Output the (X, Y) coordinate of the center of the cell containing the given text.  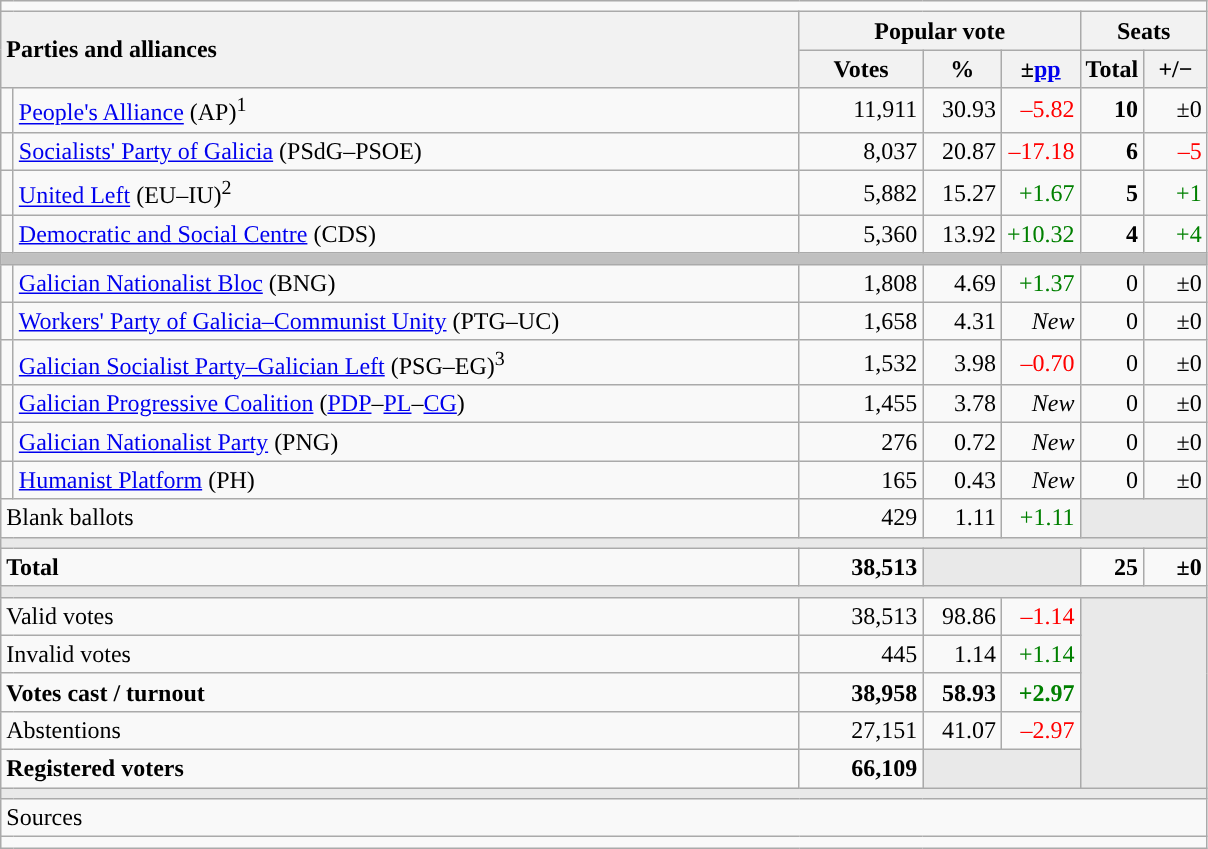
0.72 (962, 442)
Humanist Platform (PH) (406, 480)
–1.14 (1040, 616)
3.78 (962, 404)
4 (1112, 234)
4.31 (962, 321)
–0.70 (1040, 362)
30.93 (962, 110)
5 (1112, 194)
10 (1112, 110)
Abstentions (400, 731)
+2.97 (1040, 692)
20.87 (962, 151)
3.98 (962, 362)
+4 (1176, 234)
98.86 (962, 616)
27,151 (861, 731)
+1.67 (1040, 194)
Votes cast / turnout (400, 692)
Parties and alliances (400, 50)
Registered voters (400, 769)
+1.37 (1040, 283)
+1.14 (1040, 654)
+/− (1176, 69)
165 (861, 480)
Galician Socialist Party–Galician Left (PSG–EG)3 (406, 362)
Socialists' Party of Galicia (PSdG–PSOE) (406, 151)
–5.82 (1040, 110)
13.92 (962, 234)
+1 (1176, 194)
1,455 (861, 404)
6 (1112, 151)
25 (1112, 567)
Blank ballots (400, 518)
429 (861, 518)
–2.97 (1040, 731)
–5 (1176, 151)
11,911 (861, 110)
Seats (1144, 31)
1,658 (861, 321)
66,109 (861, 769)
1,532 (861, 362)
% (962, 69)
445 (861, 654)
United Left (EU–IU)2 (406, 194)
Popular vote (940, 31)
Galician Progressive Coalition (PDP–PL–CG) (406, 404)
Votes (861, 69)
+1.11 (1040, 518)
8,037 (861, 151)
Invalid votes (400, 654)
±pp (1040, 69)
Sources (604, 818)
1.14 (962, 654)
0.43 (962, 480)
Galician Nationalist Party (PNG) (406, 442)
Democratic and Social Centre (CDS) (406, 234)
15.27 (962, 194)
–17.18 (1040, 151)
+10.32 (1040, 234)
Galician Nationalist Bloc (BNG) (406, 283)
5,882 (861, 194)
Workers' Party of Galicia–Communist Unity (PTG–UC) (406, 321)
5,360 (861, 234)
4.69 (962, 283)
People's Alliance (AP)1 (406, 110)
1.11 (962, 518)
38,958 (861, 692)
1,808 (861, 283)
276 (861, 442)
41.07 (962, 731)
58.93 (962, 692)
Valid votes (400, 616)
